Identify which cell holds the provided text, then report its (x, y) central coordinate. 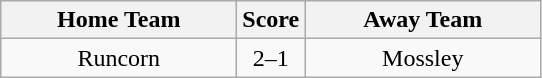
Home Team (119, 20)
Mossley (423, 58)
Runcorn (119, 58)
Away Team (423, 20)
Score (271, 20)
2–1 (271, 58)
